For the text-containing cell, return its midpoint in (x, y) coordinate format. 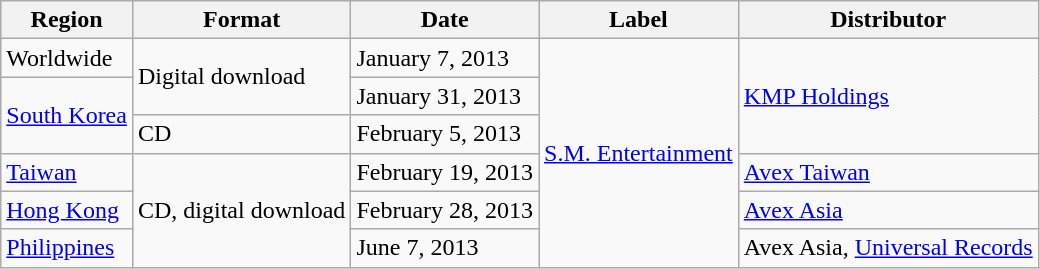
February 19, 2013 (445, 172)
February 5, 2013 (445, 134)
Hong Kong (67, 210)
February 28, 2013 (445, 210)
Region (67, 20)
January 31, 2013 (445, 96)
South Korea (67, 115)
June 7, 2013 (445, 248)
Format (241, 20)
Worldwide (67, 58)
Avex Taiwan (888, 172)
Digital download (241, 77)
Avex Asia (888, 210)
Philippines (67, 248)
CD, digital download (241, 210)
S.M. Entertainment (639, 153)
January 7, 2013 (445, 58)
Taiwan (67, 172)
Avex Asia, Universal Records (888, 248)
KMP Holdings (888, 96)
Distributor (888, 20)
Label (639, 20)
Date (445, 20)
CD (241, 134)
